From the cell containing the given text, extract its center point as (X, Y) coordinate. 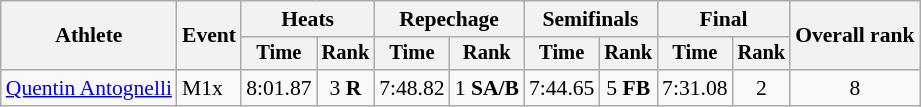
Overall rank (854, 36)
7:44.65 (562, 88)
Repechage (449, 19)
3 R (346, 88)
8:01.87 (278, 88)
1 SA/B (487, 88)
Heats (308, 19)
Athlete (89, 36)
Quentin Antognelli (89, 88)
Semifinals (590, 19)
Final (724, 19)
7:48.82 (412, 88)
7:31.08 (694, 88)
Event (209, 36)
2 (762, 88)
5 FB (628, 88)
8 (854, 88)
M1x (209, 88)
